Return the [x, y] coordinate for the center point of the cell that contains the specified text.  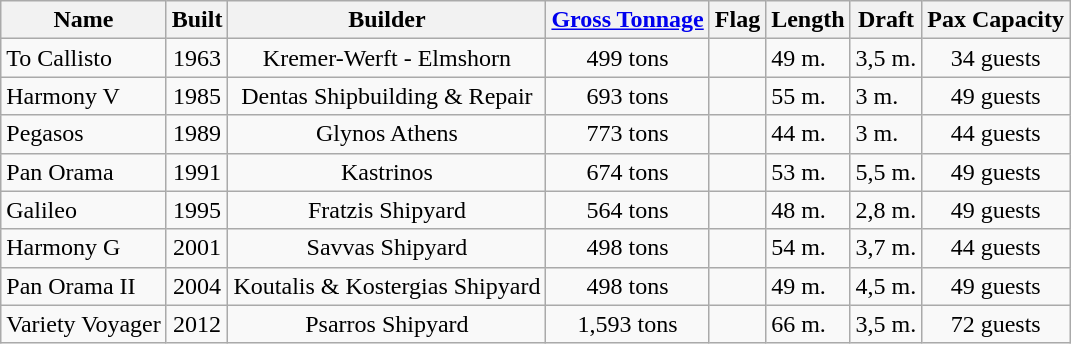
4,5 m. [886, 286]
Variety Voyager [84, 324]
Built [197, 20]
Kremer-Werft - Elmshorn [387, 58]
Gross Tonnage [628, 20]
Galileo [84, 210]
Harmony V [84, 96]
Savvas Shipyard [387, 248]
Pax Capacity [996, 20]
53 m. [808, 172]
2012 [197, 324]
Glynos Athens [387, 134]
55 m. [808, 96]
Pan Orama [84, 172]
54 m. [808, 248]
34 guests [996, 58]
1,593 tons [628, 324]
72 guests [996, 324]
Length [808, 20]
1985 [197, 96]
1989 [197, 134]
66 m. [808, 324]
Pegasos [84, 134]
Name [84, 20]
2001 [197, 248]
499 tons [628, 58]
Builder [387, 20]
To Callisto [84, 58]
Harmony G [84, 248]
Pan Orama II [84, 286]
48 m. [808, 210]
Koutalis & Kostergias Shipyard [387, 286]
Psarros Shipyard [387, 324]
564 tons [628, 210]
674 tons [628, 172]
1995 [197, 210]
44 m. [808, 134]
1963 [197, 58]
3,7 m. [886, 248]
2004 [197, 286]
2,8 m. [886, 210]
693 tons [628, 96]
Dentas Shipbuilding & Repair [387, 96]
Draft [886, 20]
773 tons [628, 134]
5,5 m. [886, 172]
Kastrinos [387, 172]
Flag [737, 20]
1991 [197, 172]
Fratzis Shipyard [387, 210]
